Determine the [x, y] coordinate at the center of the cell enclosing the given text.  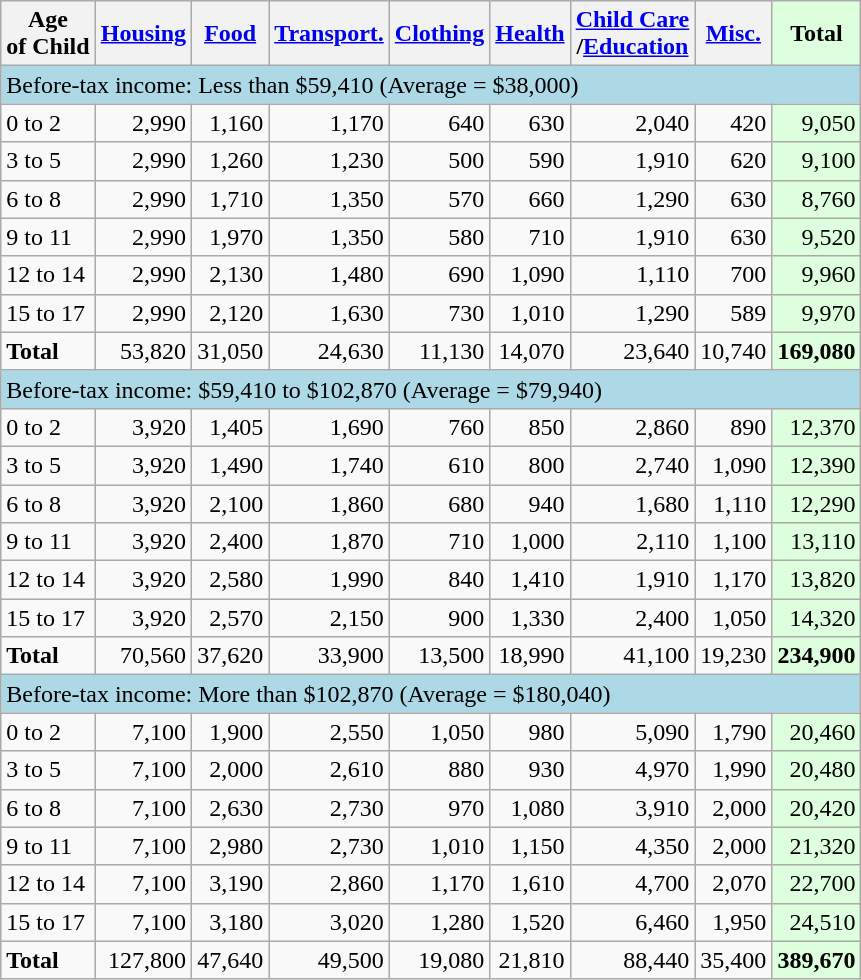
690 [439, 275]
1,900 [230, 732]
Before-tax income: Less than $59,410 (Average = $38,000) [431, 85]
3,180 [230, 922]
1,790 [734, 732]
4,970 [632, 770]
1,950 [734, 922]
840 [439, 580]
9,100 [816, 161]
53,820 [143, 351]
2,100 [230, 503]
Before-tax income: More than $102,870 (Average = $180,040) [431, 694]
2,040 [632, 123]
610 [439, 465]
1,520 [530, 922]
1,490 [230, 465]
1,870 [330, 542]
24,630 [330, 351]
9,520 [816, 237]
2,740 [632, 465]
21,320 [816, 846]
9,050 [816, 123]
970 [439, 808]
37,620 [230, 656]
127,800 [143, 960]
1,080 [530, 808]
890 [734, 427]
590 [530, 161]
930 [530, 770]
1,100 [734, 542]
22,700 [816, 884]
2,580 [230, 580]
4,700 [632, 884]
730 [439, 313]
980 [530, 732]
Food [230, 34]
2,130 [230, 275]
1,405 [230, 427]
1,610 [530, 884]
11,130 [439, 351]
20,420 [816, 808]
5,090 [632, 732]
70,560 [143, 656]
700 [734, 275]
1,160 [230, 123]
880 [439, 770]
10,740 [734, 351]
1,480 [330, 275]
33,900 [330, 656]
Child Care/Education [632, 34]
2,570 [230, 618]
12,370 [816, 427]
589 [734, 313]
Before-tax income: $59,410 to $102,870 (Average = $79,940) [431, 389]
580 [439, 237]
1,000 [530, 542]
1,970 [230, 237]
850 [530, 427]
169,080 [816, 351]
620 [734, 161]
21,810 [530, 960]
41,100 [632, 656]
14,070 [530, 351]
9,960 [816, 275]
2,610 [330, 770]
1,230 [330, 161]
2,630 [230, 808]
4,350 [632, 846]
1,740 [330, 465]
1,630 [330, 313]
6,460 [632, 922]
19,080 [439, 960]
2,070 [734, 884]
389,670 [816, 960]
20,480 [816, 770]
Misc. [734, 34]
570 [439, 199]
14,320 [816, 618]
3,020 [330, 922]
1,680 [632, 503]
13,820 [816, 580]
18,990 [530, 656]
660 [530, 199]
2,980 [230, 846]
1,260 [230, 161]
Transport. [330, 34]
Clothing [439, 34]
1,280 [439, 922]
12,290 [816, 503]
500 [439, 161]
1,690 [330, 427]
3,190 [230, 884]
940 [530, 503]
35,400 [734, 960]
1,710 [230, 199]
2,110 [632, 542]
13,500 [439, 656]
420 [734, 123]
Ageof Child [48, 34]
2,550 [330, 732]
800 [530, 465]
12,390 [816, 465]
900 [439, 618]
2,150 [330, 618]
23,640 [632, 351]
8,760 [816, 199]
1,330 [530, 618]
234,900 [816, 656]
760 [439, 427]
47,640 [230, 960]
Housing [143, 34]
1,860 [330, 503]
13,110 [816, 542]
680 [439, 503]
49,500 [330, 960]
1,410 [530, 580]
Health [530, 34]
19,230 [734, 656]
20,460 [816, 732]
31,050 [230, 351]
3,910 [632, 808]
88,440 [632, 960]
24,510 [816, 922]
1,150 [530, 846]
2,120 [230, 313]
9,970 [816, 313]
640 [439, 123]
